Return (X, Y) of the center of cell containing provided text 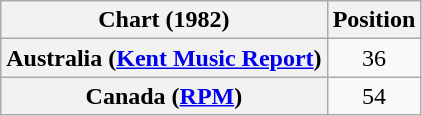
54 (374, 96)
36 (374, 58)
Canada (RPM) (164, 96)
Position (374, 20)
Australia (Kent Music Report) (164, 58)
Chart (1982) (164, 20)
